Return the (x, y) coordinate for the center point of the cell that contains the specified text.  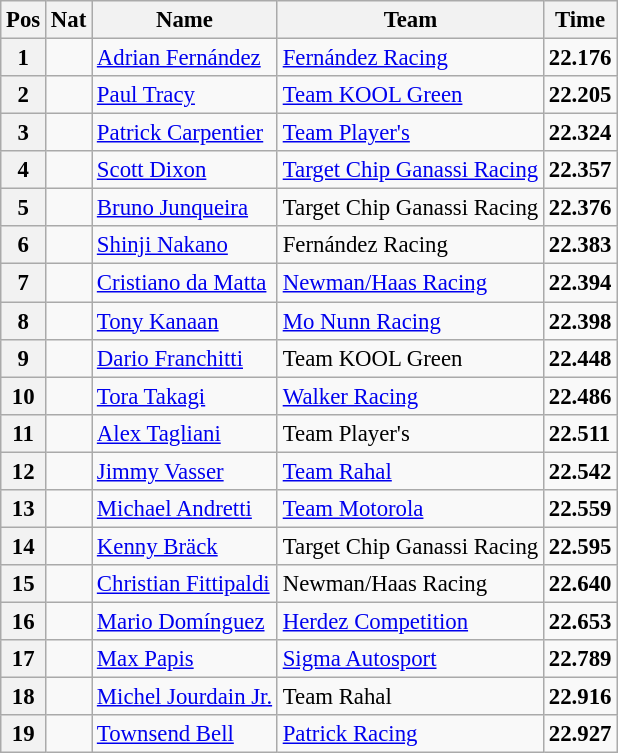
Bruno Junqueira (185, 208)
Shinji Nakano (185, 245)
22.448 (580, 358)
Patrick Carpentier (185, 133)
13 (24, 509)
22.559 (580, 509)
22.398 (580, 321)
1 (24, 58)
4 (24, 170)
Scott Dixon (185, 170)
Max Papis (185, 659)
6 (24, 245)
22.927 (580, 734)
Christian Fittipaldi (185, 584)
Jimmy Vasser (185, 471)
5 (24, 208)
22.486 (580, 396)
22.383 (580, 245)
15 (24, 584)
16 (24, 621)
22.789 (580, 659)
9 (24, 358)
22.640 (580, 584)
18 (24, 697)
22.394 (580, 283)
22.542 (580, 471)
22.511 (580, 433)
Tora Takagi (185, 396)
22.205 (580, 95)
22.176 (580, 58)
Adrian Fernández (185, 58)
Alex Tagliani (185, 433)
Walker Racing (410, 396)
22.357 (580, 170)
Paul Tracy (185, 95)
Tony Kanaan (185, 321)
Nat (69, 20)
Mario Domínguez (185, 621)
Herdez Competition (410, 621)
11 (24, 433)
7 (24, 283)
2 (24, 95)
Sigma Autosport (410, 659)
10 (24, 396)
Townsend Bell (185, 734)
14 (24, 546)
Pos (24, 20)
Team Motorola (410, 509)
19 (24, 734)
Michael Andretti (185, 509)
8 (24, 321)
Michel Jourdain Jr. (185, 697)
12 (24, 471)
Kenny Bräck (185, 546)
Cristiano da Matta (185, 283)
22.376 (580, 208)
17 (24, 659)
Team (410, 20)
Time (580, 20)
Mo Nunn Racing (410, 321)
3 (24, 133)
Patrick Racing (410, 734)
Dario Franchitti (185, 358)
22.324 (580, 133)
22.595 (580, 546)
Name (185, 20)
22.916 (580, 697)
22.653 (580, 621)
